Extract the (x, y) coordinate from the center of the cell holding the provided text.  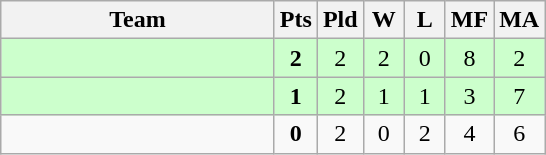
3 (469, 96)
Team (138, 20)
8 (469, 58)
Pts (296, 20)
MA (520, 20)
6 (520, 134)
W (384, 20)
L (424, 20)
Pld (340, 20)
4 (469, 134)
MF (469, 20)
7 (520, 96)
